Capture the cell that displays the provided text and extract its [X, Y] central coordinate. 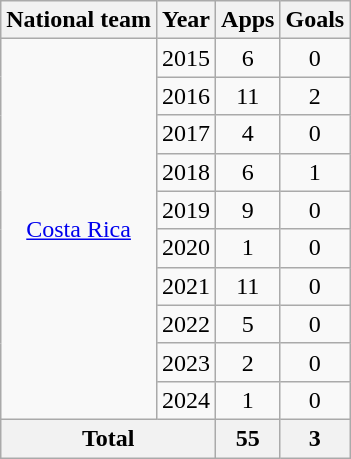
5 [248, 324]
55 [248, 438]
2020 [186, 248]
Total [108, 438]
Goals [315, 20]
3 [315, 438]
2024 [186, 400]
2015 [186, 58]
2019 [186, 210]
4 [248, 134]
9 [248, 210]
National team [79, 20]
2021 [186, 286]
Year [186, 20]
Costa Rica [79, 230]
Apps [248, 20]
2016 [186, 96]
2022 [186, 324]
2023 [186, 362]
2018 [186, 172]
2017 [186, 134]
